Find where the given text appears and provide that cell's center as (X, Y) coordinate. 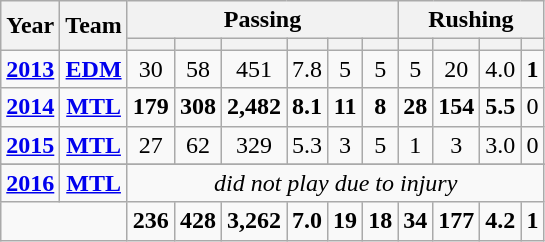
Rushing (471, 20)
EDM (94, 69)
2,482 (254, 107)
did not play due to injury (336, 183)
18 (380, 221)
179 (150, 107)
28 (416, 107)
4.2 (500, 221)
11 (346, 107)
20 (456, 69)
5.5 (500, 107)
3.0 (500, 145)
154 (456, 107)
62 (198, 145)
7.0 (308, 221)
Passing (262, 20)
8 (380, 107)
308 (198, 107)
236 (150, 221)
4.0 (500, 69)
177 (456, 221)
2014 (30, 107)
2015 (30, 145)
Year (30, 26)
451 (254, 69)
8.1 (308, 107)
27 (150, 145)
5.3 (308, 145)
58 (198, 69)
7.8 (308, 69)
2016 (30, 183)
Team (94, 26)
30 (150, 69)
428 (198, 221)
34 (416, 221)
329 (254, 145)
3,262 (254, 221)
2013 (30, 69)
19 (346, 221)
